Detect which cell encompasses the target text, then output its (X, Y) center coordinate. 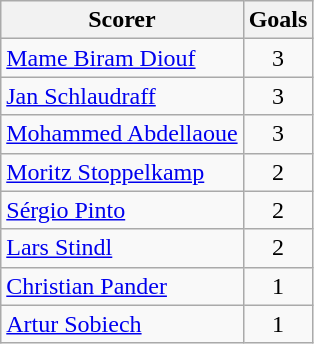
Moritz Stoppelkamp (122, 172)
Scorer (122, 20)
Goals (278, 20)
Artur Sobiech (122, 324)
Lars Stindl (122, 248)
Jan Schlaudraff (122, 96)
Mohammed Abdellaoue (122, 134)
Sérgio Pinto (122, 210)
Christian Pander (122, 286)
Mame Biram Diouf (122, 58)
